Search for the cell housing the specified text and yield its (x, y) center coordinate. 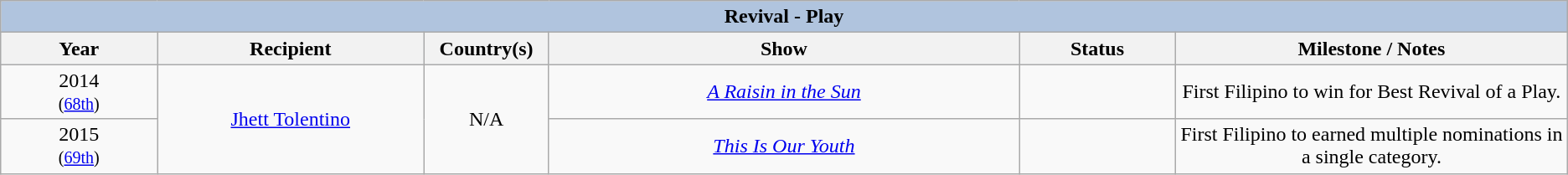
Status (1097, 49)
Revival - Play (784, 17)
Show (784, 49)
Recipient (291, 49)
2015(69th) (79, 146)
First Filipino to win for Best Revival of a Play. (1372, 92)
A Raisin in the Sun (784, 92)
Country(s) (487, 49)
Year (79, 49)
This Is Our Youth (784, 146)
Milestone / Notes (1372, 49)
First Filipino to earned multiple nominations in a single category. (1372, 146)
2014(68th) (79, 92)
Jhett Tolentino (291, 119)
N/A (487, 119)
